Return the [x, y] coordinate for the center point of the cell that contains the specified text.  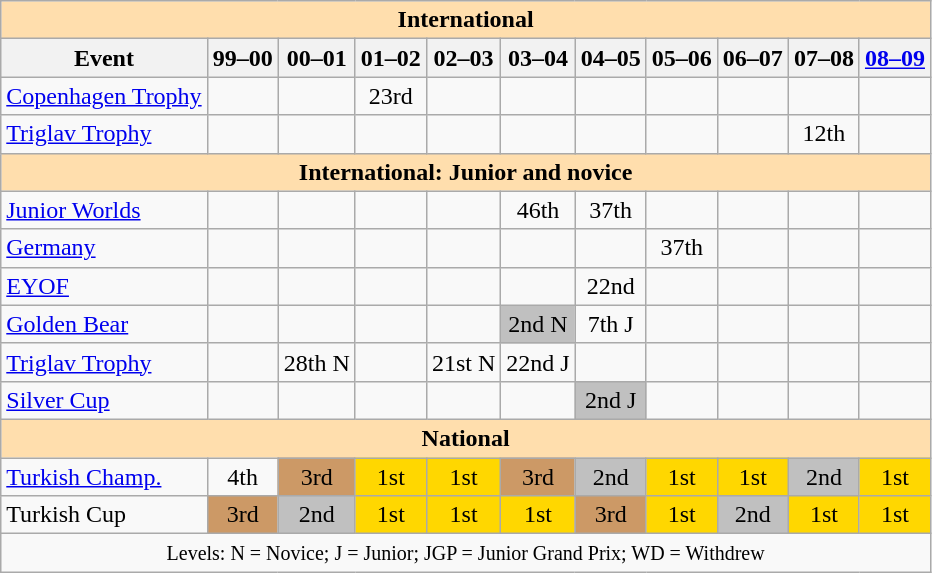
46th [538, 210]
Copenhagen Trophy [104, 96]
National [466, 438]
International [466, 20]
08–09 [894, 58]
Turkish Cup [104, 515]
Turkish Champ. [104, 477]
Levels: N = Novice; J = Junior; JGP = Junior Grand Prix; WD = Withdrew [466, 553]
01–02 [390, 58]
00–01 [316, 58]
22nd J [538, 362]
Golden Bear [104, 324]
Event [104, 58]
02–03 [463, 58]
23rd [390, 96]
7th J [610, 324]
99–00 [242, 58]
04–05 [610, 58]
05–06 [682, 58]
28th N [316, 362]
22nd [610, 286]
03–04 [538, 58]
12th [824, 134]
EYOF [104, 286]
Junior Worlds [104, 210]
21st N [463, 362]
Germany [104, 248]
07–08 [824, 58]
2nd J [610, 400]
2nd N [538, 324]
06–07 [752, 58]
Silver Cup [104, 400]
4th [242, 477]
International: Junior and novice [466, 172]
